Detect which cell encompasses the target text, then output its [x, y] center coordinate. 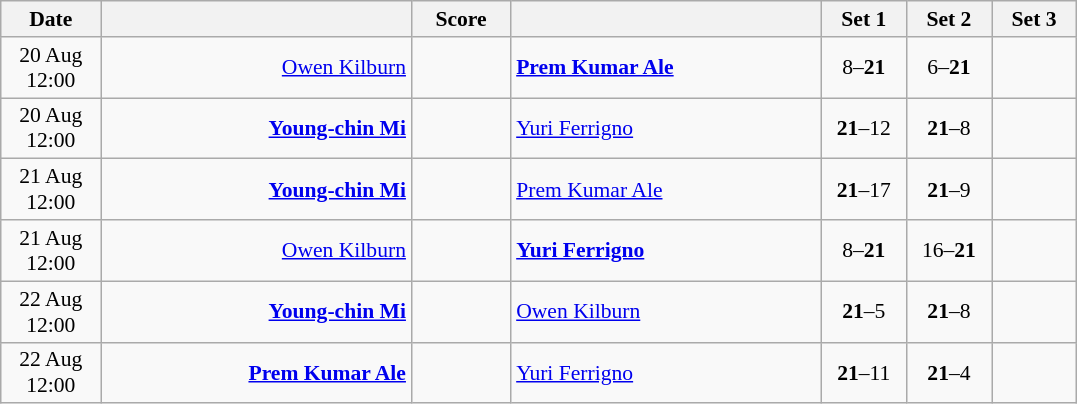
Date [51, 19]
21–5 [864, 312]
Score [461, 19]
Set 2 [948, 19]
6–21 [948, 68]
Set 1 [864, 19]
21–4 [948, 372]
21–12 [864, 128]
Set 3 [1034, 19]
21–17 [864, 190]
16–21 [948, 250]
21–9 [948, 190]
21–11 [864, 372]
